For the text-containing cell, return its midpoint in (X, Y) coordinate format. 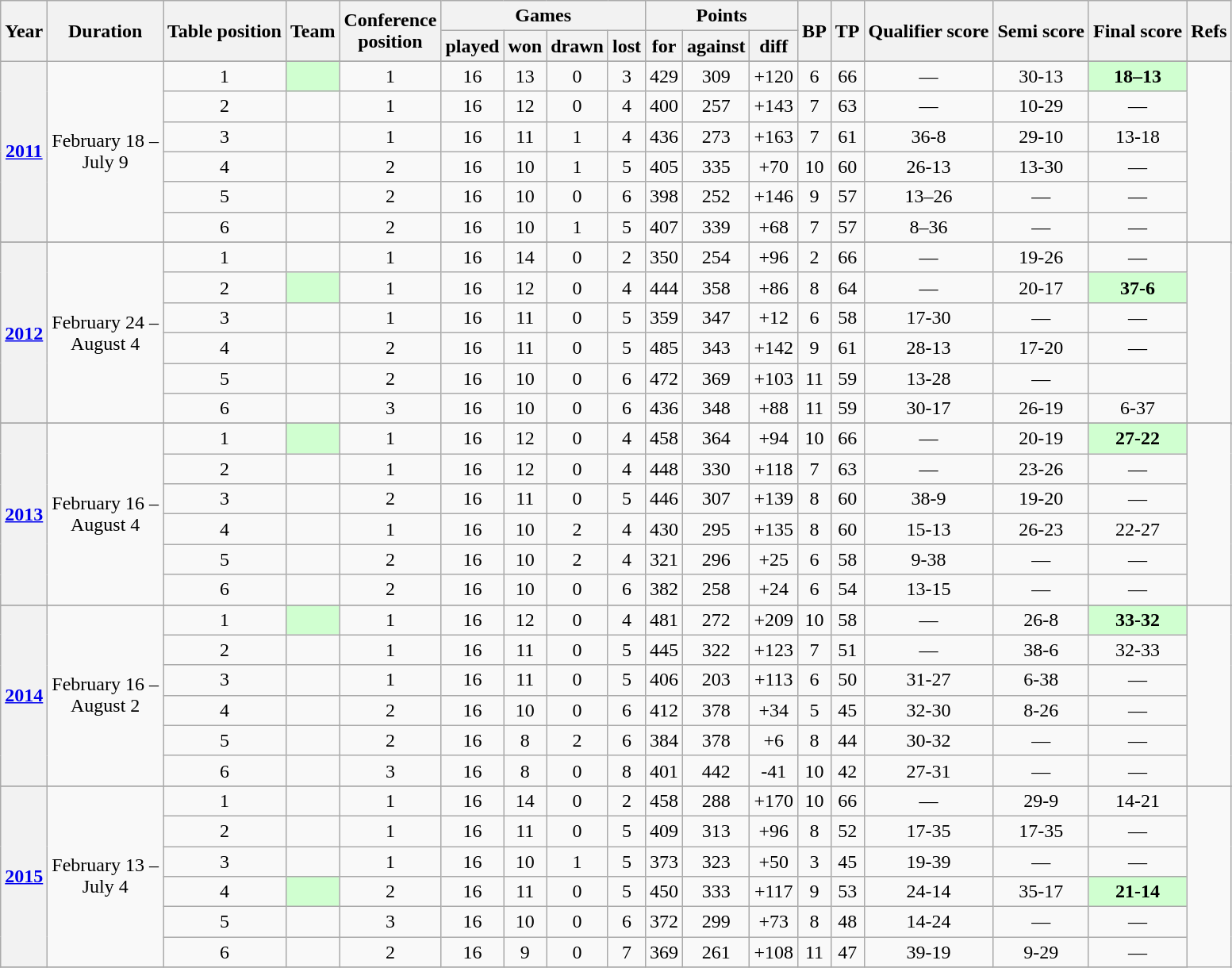
+113 (774, 680)
8–36 (928, 227)
Table position (225, 31)
for (663, 46)
24-14 (928, 892)
258 (716, 590)
+86 (774, 287)
+139 (774, 499)
February 24 –August 4 (106, 332)
+135 (774, 529)
28-13 (928, 348)
23-26 (1041, 469)
19-26 (1041, 257)
Conferenceposition (390, 31)
445 (663, 650)
21-14 (1138, 892)
8-26 (1041, 710)
+123 (774, 650)
450 (663, 892)
481 (663, 620)
26-19 (1041, 409)
played (473, 46)
257 (716, 106)
27-31 (928, 770)
6-38 (1041, 680)
19-20 (1041, 499)
261 (716, 952)
339 (716, 227)
472 (663, 378)
309 (716, 76)
+143 (774, 106)
2013 (24, 514)
TP (847, 31)
20-19 (1041, 439)
+70 (774, 167)
322 (716, 650)
29-10 (1041, 136)
+6 (774, 740)
13 (525, 76)
2012 (24, 332)
359 (663, 317)
406 (663, 680)
405 (663, 167)
Duration (106, 31)
+25 (774, 559)
47 (847, 952)
36-8 (928, 136)
26-23 (1041, 529)
lost (627, 46)
407 (663, 227)
323 (716, 861)
31-27 (928, 680)
53 (847, 892)
15-13 (928, 529)
430 (663, 529)
446 (663, 499)
335 (716, 167)
321 (663, 559)
2011 (24, 152)
29-9 (1041, 801)
448 (663, 469)
diff (774, 46)
398 (663, 197)
+209 (774, 620)
54 (847, 590)
203 (716, 680)
2015 (24, 876)
February 16 –August 2 (106, 695)
+108 (774, 952)
+120 (774, 76)
13-18 (1138, 136)
252 (716, 197)
382 (663, 590)
37-6 (1138, 287)
254 (716, 257)
+68 (774, 227)
14-21 (1138, 801)
26-8 (1041, 620)
64 (847, 287)
9-29 (1041, 952)
42 (847, 770)
30-13 (1041, 76)
13-28 (928, 378)
20-17 (1041, 287)
Qualifier score (928, 31)
50 (847, 680)
17-20 (1041, 348)
+170 (774, 801)
+94 (774, 439)
+118 (774, 469)
442 (716, 770)
22-27 (1138, 529)
32-30 (928, 710)
+24 (774, 590)
51 (847, 650)
48 (847, 922)
13–26 (928, 197)
drawn (578, 46)
+12 (774, 317)
February 16 –August 4 (106, 514)
14-24 (928, 922)
44 (847, 740)
against (716, 46)
333 (716, 892)
273 (716, 136)
13-15 (928, 590)
+117 (774, 892)
February 13 – July 4 (106, 876)
295 (716, 529)
38-9 (928, 499)
347 (716, 317)
Semi score (1041, 31)
27-22 (1138, 439)
288 (716, 801)
won (525, 46)
373 (663, 861)
313 (716, 831)
401 (663, 770)
+50 (774, 861)
343 (716, 348)
+146 (774, 197)
33-32 (1138, 620)
17-30 (928, 317)
26-13 (928, 167)
Year (24, 31)
400 (663, 106)
Games (543, 16)
350 (663, 257)
13-30 (1041, 167)
+163 (774, 136)
-41 (774, 770)
348 (716, 409)
299 (716, 922)
330 (716, 469)
10-29 (1041, 106)
Refs (1209, 31)
30-32 (928, 740)
52 (847, 831)
485 (663, 348)
32-33 (1138, 650)
+73 (774, 922)
296 (716, 559)
364 (716, 439)
Points (721, 16)
35-17 (1041, 892)
6-37 (1138, 409)
272 (716, 620)
18–13 (1138, 76)
+88 (774, 409)
39-19 (928, 952)
BP (815, 31)
+142 (774, 348)
February 18 –July 9 (106, 152)
429 (663, 76)
19-39 (928, 861)
444 (663, 287)
372 (663, 922)
307 (716, 499)
358 (716, 287)
30-17 (928, 409)
+103 (774, 378)
38-6 (1041, 650)
Final score (1138, 31)
384 (663, 740)
Team (313, 31)
412 (663, 710)
409 (663, 831)
+34 (774, 710)
9-38 (928, 559)
2014 (24, 695)
